Output the (x, y) coordinate of the center of the cell containing the given text.  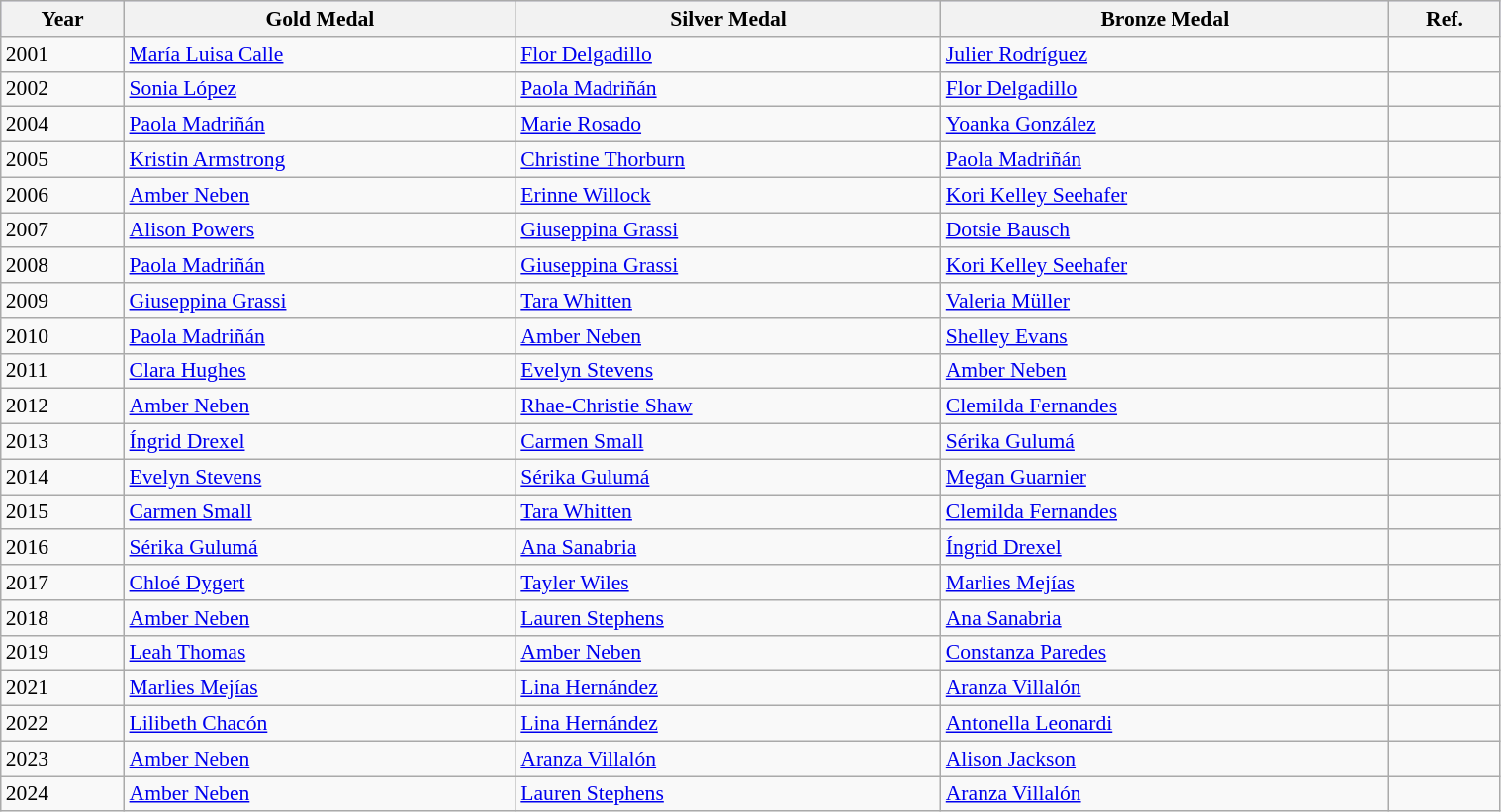
2013 (63, 442)
Rhae-Christie Shaw (728, 406)
2023 (63, 759)
Clara Hughes (321, 371)
Alison Jackson (1166, 759)
2011 (63, 371)
2019 (63, 653)
2008 (63, 266)
Ref. (1445, 19)
2021 (63, 688)
Valeria Müller (1166, 301)
Bronze Medal (1166, 19)
2002 (63, 89)
Leah Thomas (321, 653)
Erinne Willock (728, 195)
Shelley Evans (1166, 336)
Christine Thorburn (728, 160)
Lilibeth Chacón (321, 724)
María Luisa Calle (321, 54)
Sonia López (321, 89)
2012 (63, 406)
Tayler Wiles (728, 583)
Dotsie Bausch (1166, 230)
Gold Medal (321, 19)
2006 (63, 195)
Yoanka González (1166, 125)
Antonella Leonardi (1166, 724)
Chloé Dygert (321, 583)
Marie Rosado (728, 125)
2001 (63, 54)
2017 (63, 583)
Megan Guarnier (1166, 477)
2016 (63, 548)
2014 (63, 477)
2004 (63, 125)
2018 (63, 618)
2005 (63, 160)
2015 (63, 512)
Year (63, 19)
Kristin Armstrong (321, 160)
2009 (63, 301)
2007 (63, 230)
2010 (63, 336)
Alison Powers (321, 230)
Constanza Paredes (1166, 653)
Silver Medal (728, 19)
Julier Rodríguez (1166, 54)
2022 (63, 724)
2024 (63, 794)
